Detect which cell encompasses the target text, then output its (x, y) center coordinate. 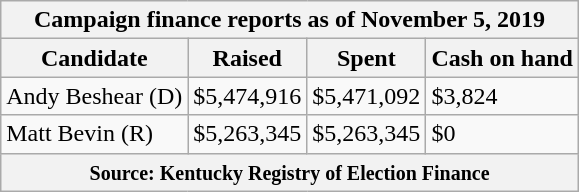
Campaign finance reports as of November 5, 2019 (290, 20)
$0 (502, 134)
$5,474,916 (248, 96)
Spent (366, 58)
Matt Bevin (R) (94, 134)
Source: Kentucky Registry of Election Finance (290, 172)
Cash on hand (502, 58)
Andy Beshear (D) (94, 96)
Raised (248, 58)
Candidate (94, 58)
$5,471,092 (366, 96)
$3,824 (502, 96)
